Return (X, Y) of the center of cell containing provided text 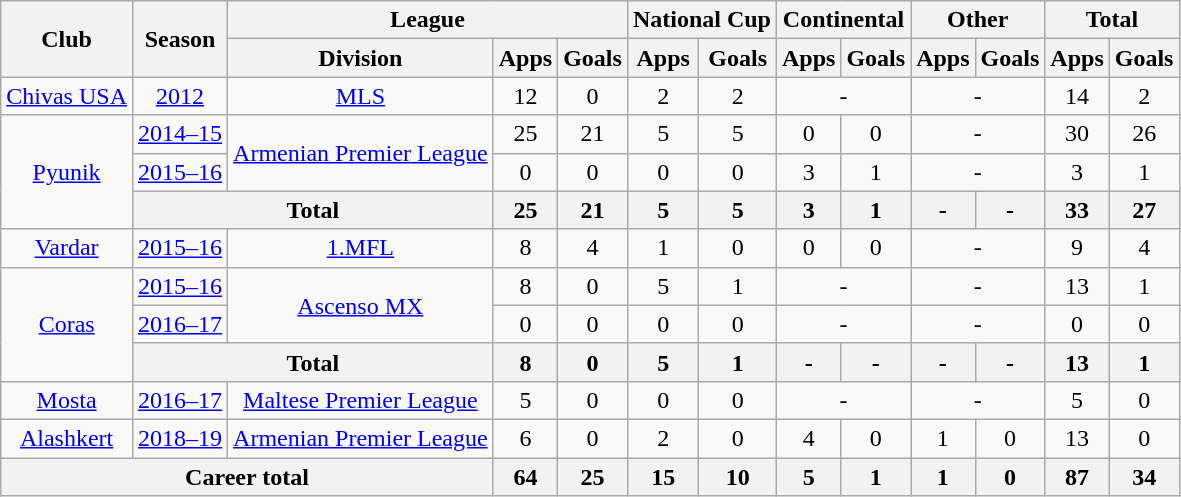
9 (1077, 248)
Division (361, 58)
12 (525, 96)
64 (525, 477)
Alashkert (67, 438)
Vardar (67, 248)
27 (1144, 210)
Pyunik (67, 172)
Maltese Premier League (361, 400)
Other (978, 20)
League (428, 20)
Career total (247, 477)
33 (1077, 210)
2014–15 (180, 134)
15 (663, 477)
Coras (67, 324)
30 (1077, 134)
34 (1144, 477)
2012 (180, 96)
87 (1077, 477)
Season (180, 39)
26 (1144, 134)
Ascenso MX (361, 305)
14 (1077, 96)
Club (67, 39)
MLS (361, 96)
Continental (843, 20)
National Cup (702, 20)
2018–19 (180, 438)
1.MFL (361, 248)
6 (525, 438)
Mosta (67, 400)
Chivas USA (67, 96)
10 (738, 477)
